Output the [X, Y] coordinate of the center of the cell containing the given text.  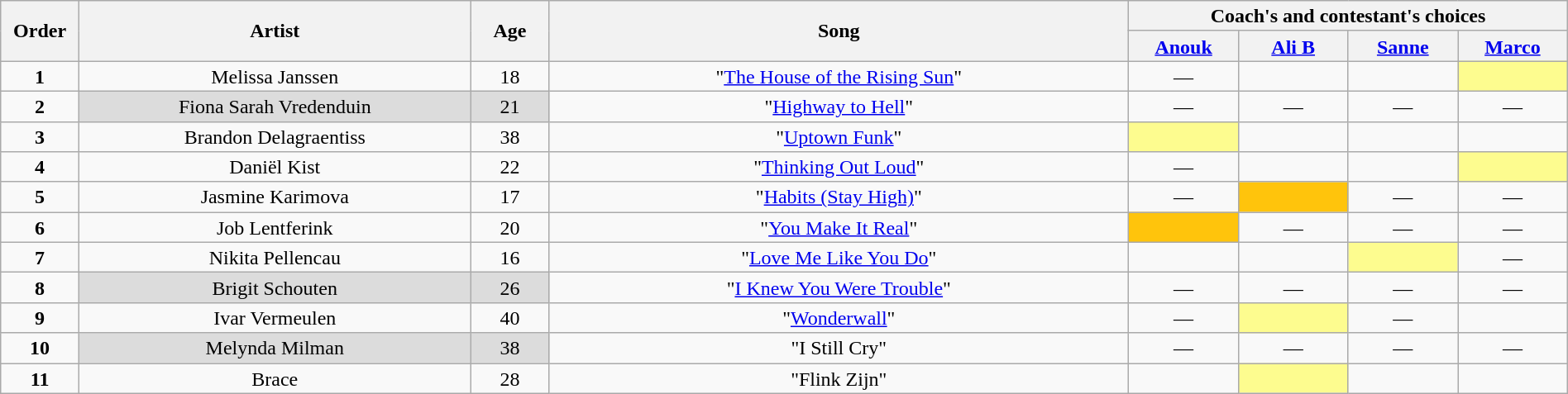
21 [509, 106]
7 [40, 258]
18 [509, 76]
"The House of the Rising Sun" [839, 76]
"Uptown Funk" [839, 137]
"You Make It Real" [839, 228]
"I Still Cry" [839, 349]
4 [40, 167]
Job Lentferink [275, 228]
5 [40, 197]
3 [40, 137]
"Thinking Out Loud" [839, 167]
2 [40, 106]
"Wonderwall" [839, 317]
Ivar Vermeulen [275, 317]
Melissa Janssen [275, 76]
20 [509, 228]
10 [40, 349]
Jasmine Karimova [275, 197]
Song [839, 31]
8 [40, 287]
28 [509, 378]
1 [40, 76]
Daniël Kist [275, 167]
40 [509, 317]
Nikita Pellencau [275, 258]
22 [509, 167]
Ali B [1293, 46]
Brace [275, 378]
Marco [1513, 46]
11 [40, 378]
"I Knew You Were Trouble" [839, 287]
9 [40, 317]
Anouk [1184, 46]
"Highway to Hell" [839, 106]
Order [40, 31]
"Habits (Stay High)" [839, 197]
"Flink Zijn" [839, 378]
17 [509, 197]
Sanne [1403, 46]
"Love Me Like You Do" [839, 258]
Brigit Schouten [275, 287]
Coach's and contestant's choices [1348, 17]
Fiona Sarah Vredenduin [275, 106]
6 [40, 228]
16 [509, 258]
26 [509, 287]
Melynda Milman [275, 349]
Artist [275, 31]
Brandon Delagraentiss [275, 137]
Age [509, 31]
